For the text-containing cell, return its midpoint in (x, y) coordinate format. 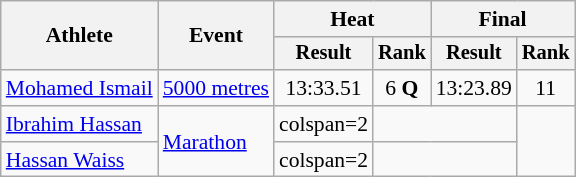
11 (546, 88)
5000 metres (216, 88)
colspan=2 (324, 124)
Event (216, 36)
Final (503, 19)
Athlete (80, 36)
6 Q (402, 88)
13:23.89 (474, 88)
Heat (352, 19)
Mohamed Ismail (80, 88)
Marathon (216, 142)
13:33.51 (324, 88)
Ibrahim Hassan (80, 124)
